Extract the (X, Y) coordinate from the center of the cell holding the provided text.  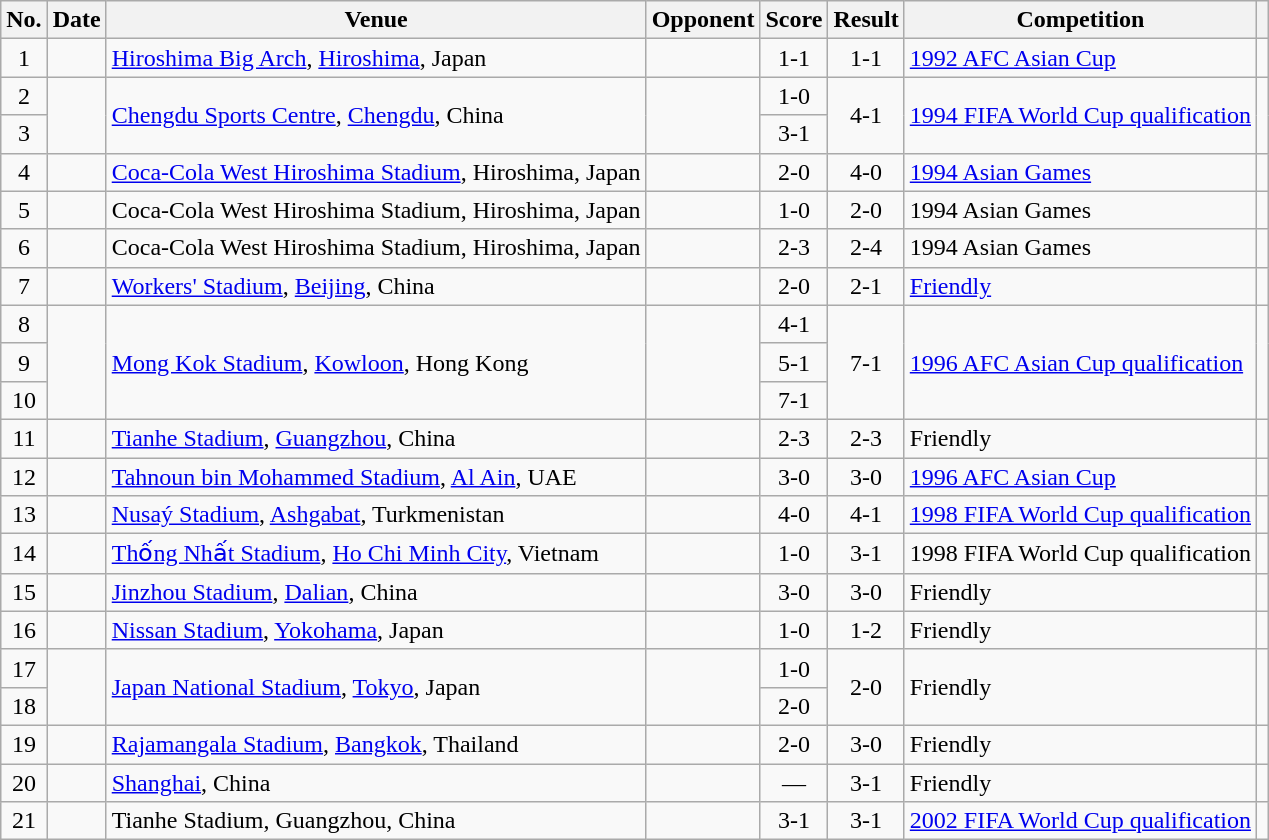
Shanghai, China (376, 783)
— (794, 783)
1994 FIFA World Cup qualification (1080, 115)
5-1 (794, 362)
10 (24, 400)
7 (24, 286)
Score (794, 20)
Tahnoun bin Mohammed Stadium, Al Ain, UAE (376, 477)
Jinzhou Stadium, Dalian, China (376, 592)
2-1 (866, 286)
Thống Nhất Stadium, Ho Chi Minh City, Vietnam (376, 554)
Competition (1080, 20)
18 (24, 706)
Venue (376, 20)
6 (24, 248)
8 (24, 324)
No. (24, 20)
2 (24, 96)
15 (24, 592)
14 (24, 554)
1992 AFC Asian Cup (1080, 58)
Nusaý Stadium, Ashgabat, Turkmenistan (376, 515)
Rajamangala Stadium, Bangkok, Thailand (376, 744)
Opponent (703, 20)
2-4 (866, 248)
5 (24, 210)
2002 FIFA World Cup qualification (1080, 821)
1996 AFC Asian Cup qualification (1080, 362)
21 (24, 821)
1996 AFC Asian Cup (1080, 477)
3 (24, 134)
20 (24, 783)
4 (24, 172)
Japan National Stadium, Tokyo, Japan (376, 687)
Hiroshima Big Arch, Hiroshima, Japan (376, 58)
17 (24, 668)
11 (24, 438)
Date (76, 20)
13 (24, 515)
Workers' Stadium, Beijing, China (376, 286)
1 (24, 58)
1-2 (866, 630)
Chengdu Sports Centre, Chengdu, China (376, 115)
16 (24, 630)
Result (866, 20)
12 (24, 477)
9 (24, 362)
19 (24, 744)
Mong Kok Stadium, Kowloon, Hong Kong (376, 362)
Nissan Stadium, Yokohama, Japan (376, 630)
